From the cell containing the given text, extract its center point as (x, y) coordinate. 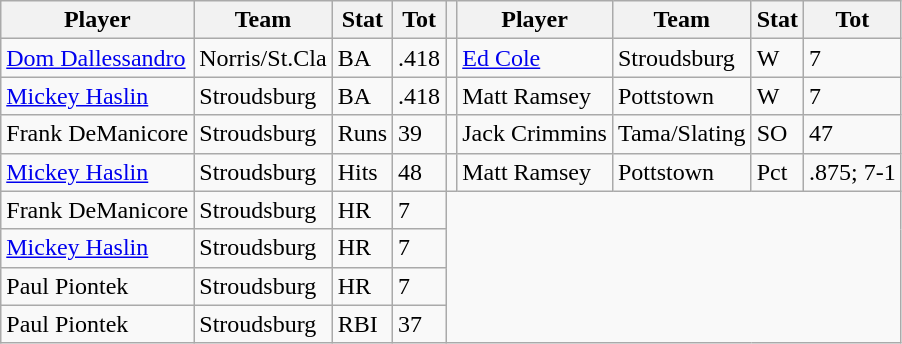
RBI (362, 324)
Norris/St.Cla (263, 58)
39 (420, 134)
48 (420, 172)
Hits (362, 172)
SO (777, 134)
.875; 7-1 (853, 172)
Jack Crimmins (535, 134)
47 (853, 134)
Runs (362, 134)
Tama/Slating (682, 134)
Ed Cole (535, 58)
37 (420, 324)
Dom Dallessandro (98, 58)
Pct (777, 172)
